Return (X, Y) of the center of cell containing provided text 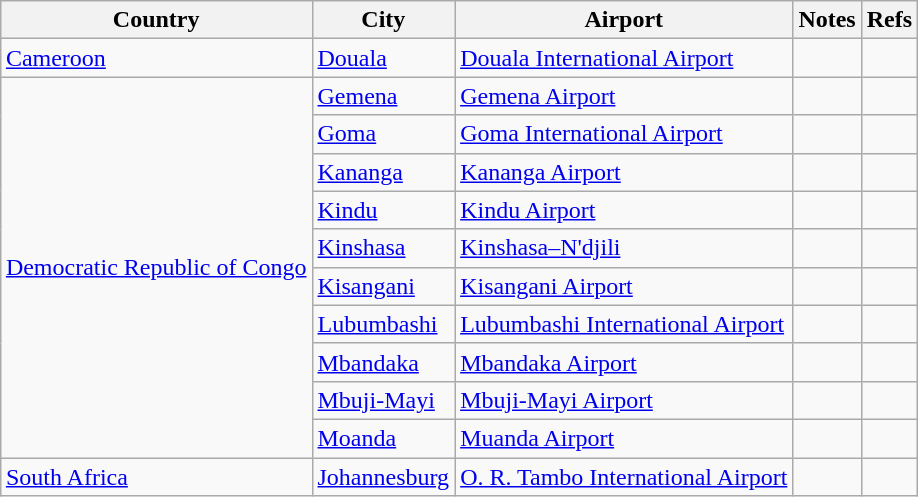
Douala International Airport (624, 58)
Muanda Airport (624, 438)
Kisangani Airport (624, 286)
Mbuji-Mayi Airport (624, 400)
Mbandaka (384, 362)
Goma (384, 134)
Douala (384, 58)
Gemena (384, 96)
Kisangani (384, 286)
Lubumbashi International Airport (624, 324)
City (384, 20)
Kindu Airport (624, 210)
Lubumbashi (384, 324)
Johannesburg (384, 477)
Airport (624, 20)
Kinshasa–N'djili (624, 248)
Refs (889, 20)
O. R. Tambo International Airport (624, 477)
Country (156, 20)
Democratic Republic of Congo (156, 268)
Mbuji-Mayi (384, 400)
Mbandaka Airport (624, 362)
Kananga (384, 172)
Kananga Airport (624, 172)
South Africa (156, 477)
Gemena Airport (624, 96)
Kinshasa (384, 248)
Cameroon (156, 58)
Kindu (384, 210)
Moanda (384, 438)
Notes (827, 20)
Goma International Airport (624, 134)
